Return the [X, Y] coordinate for the center point of the cell that contains the specified text.  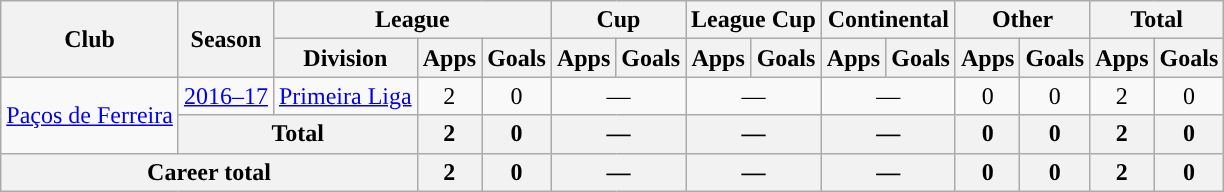
Division [345, 58]
Other [1022, 20]
League [412, 20]
2016–17 [226, 96]
Continental [888, 20]
Primeira Liga [345, 96]
Paços de Ferreira [90, 115]
Season [226, 39]
Career total [209, 172]
League Cup [754, 20]
Cup [618, 20]
Club [90, 39]
